Capture the cell that displays the provided text and extract its (X, Y) central coordinate. 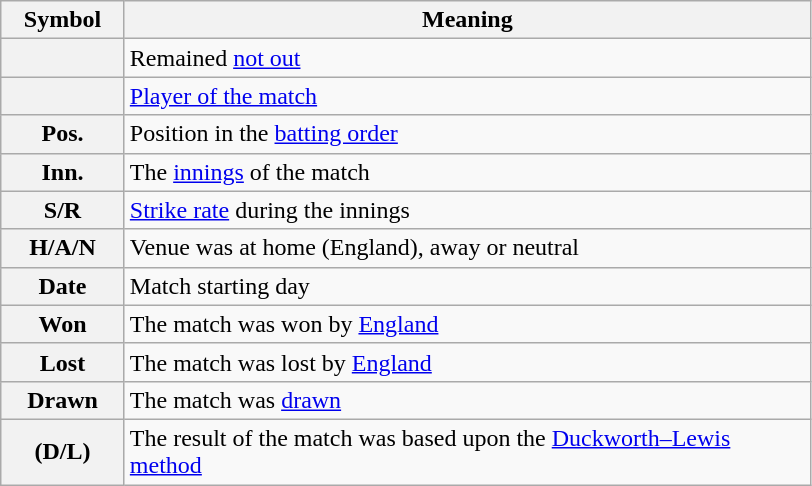
The match was lost by England (467, 362)
The result of the match was based upon the Duckworth–Lewis method (467, 452)
Date (63, 286)
The match was won by England (467, 324)
The innings of the match (467, 172)
Pos. (63, 134)
Position in the batting order (467, 134)
Drawn (63, 400)
(D/L) (63, 452)
Symbol (63, 20)
The match was drawn (467, 400)
Player of the match (467, 96)
Inn. (63, 172)
Remained not out (467, 58)
Match starting day (467, 286)
Venue was at home (England), away or neutral (467, 248)
H/A/N (63, 248)
Won (63, 324)
Meaning (467, 20)
S/R (63, 210)
Strike rate during the innings (467, 210)
Lost (63, 362)
